Find where the given text appears and provide that cell's center as [x, y] coordinate. 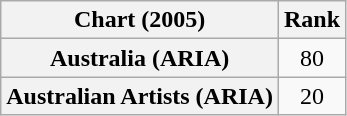
Australia (ARIA) [140, 58]
Chart (2005) [140, 20]
Australian Artists (ARIA) [140, 96]
80 [312, 58]
Rank [312, 20]
20 [312, 96]
